Determine the [X, Y] coordinate at the center of the cell enclosing the given text.  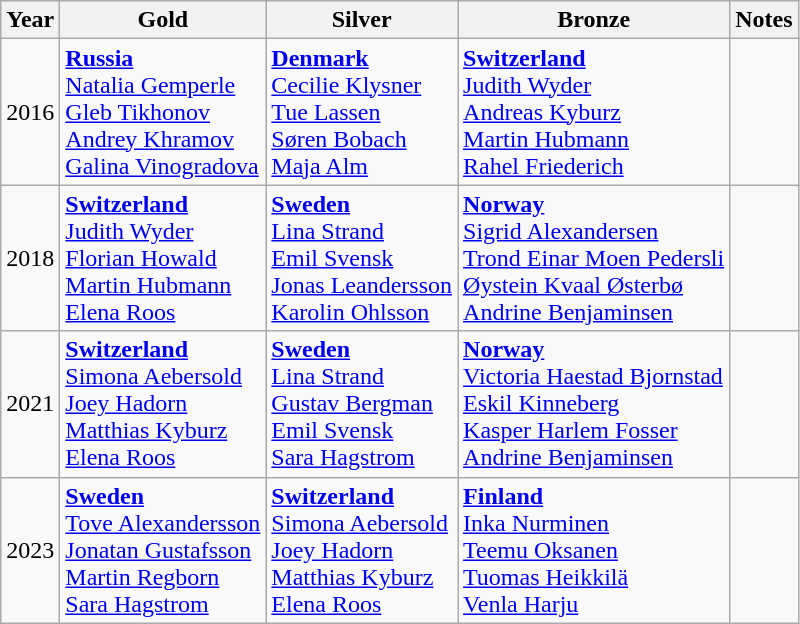
RussiaNatalia GemperleGleb TikhonovAndrey KhramovGalina Vinogradova [163, 112]
2016 [30, 112]
SwitzerlandJudith WyderAndreas KyburzMartin HubmannRahel Friederich [594, 112]
Year [30, 20]
Silver [362, 20]
SwedenLina StrandEmil SvenskJonas LeanderssonKarolin Ohlsson [362, 258]
FinlandInka NurminenTeemu OksanenTuomas HeikkiläVenla Harju [594, 550]
DenmarkCecilie KlysnerTue LassenSøren BobachMaja Alm [362, 112]
2023 [30, 550]
NorwayVictoria Haestad BjornstadEskil KinnebergKasper Harlem FosserAndrine Benjaminsen [594, 404]
Bronze [594, 20]
SwedenTove AlexanderssonJonatan GustafssonMartin RegbornSara Hagstrom [163, 550]
SwedenLina StrandGustav BergmanEmil SvenskSara Hagstrom [362, 404]
2018 [30, 258]
Notes [764, 20]
Gold [163, 20]
SwitzerlandJudith WyderFlorian HowaldMartin HubmannElena Roos [163, 258]
2021 [30, 404]
NorwaySigrid AlexandersenTrond Einar Moen PedersliØystein Kvaal ØsterbøAndrine Benjaminsen [594, 258]
